From the cell containing the given text, extract its center point as [X, Y] coordinate. 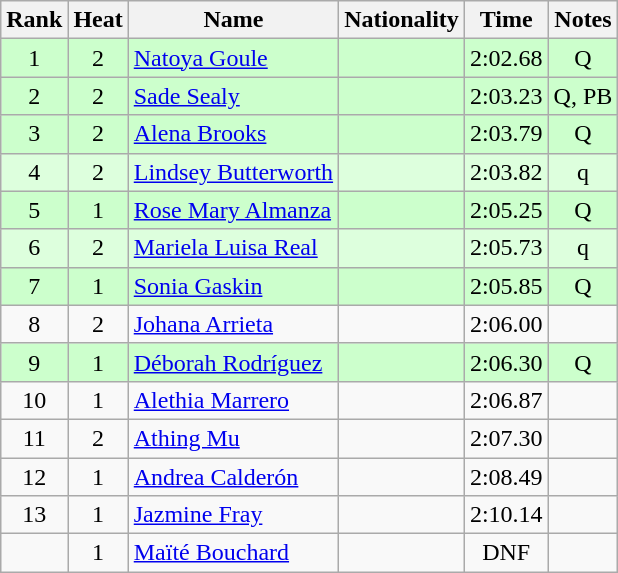
12 [34, 477]
2:05.25 [506, 210]
4 [34, 172]
Johana Arrieta [233, 324]
Déborah Rodríguez [233, 362]
2:05.73 [506, 248]
9 [34, 362]
Sade Sealy [233, 96]
6 [34, 248]
2:03.79 [506, 134]
Maïté Bouchard [233, 553]
Jazmine Fray [233, 515]
11 [34, 438]
Andrea Calderón [233, 477]
3 [34, 134]
7 [34, 286]
8 [34, 324]
2:10.14 [506, 515]
2:08.49 [506, 477]
Heat [98, 20]
Nationality [402, 20]
Alena Brooks [233, 134]
Sonia Gaskin [233, 286]
Time [506, 20]
Natoya Goule [233, 58]
Q, PB [583, 96]
2:06.30 [506, 362]
13 [34, 515]
Athing Mu [233, 438]
5 [34, 210]
2:06.87 [506, 400]
2:06.00 [506, 324]
Name [233, 20]
DNF [506, 553]
2:02.68 [506, 58]
Rose Mary Almanza [233, 210]
Rank [34, 20]
Notes [583, 20]
2:03.23 [506, 96]
10 [34, 400]
Lindsey Butterworth [233, 172]
2:05.85 [506, 286]
2:03.82 [506, 172]
2:07.30 [506, 438]
Alethia Marrero [233, 400]
Mariela Luisa Real [233, 248]
